Output the [X, Y] coordinate of the center of the cell containing the given text.  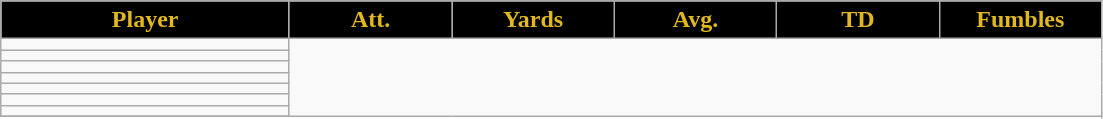
Yards [533, 20]
TD [858, 20]
Att. [370, 20]
Avg. [695, 20]
Fumbles [1020, 20]
Player [146, 20]
